From the cell containing the given text, extract its center point as (X, Y) coordinate. 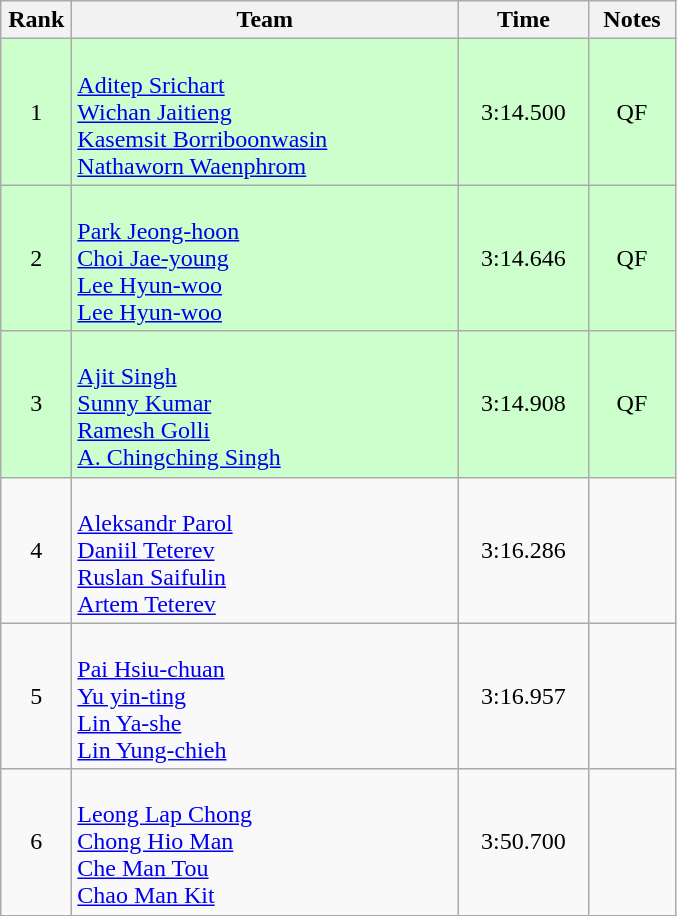
Ajit SinghSunny KumarRamesh GolliA. Chingching Singh (265, 404)
1 (36, 112)
Rank (36, 20)
5 (36, 696)
3 (36, 404)
3:14.500 (524, 112)
3:14.646 (524, 258)
3:14.908 (524, 404)
Aleksandr ParolDaniil TeterevRuslan SaifulinArtem Teterev (265, 550)
Aditep SrichartWichan JaitiengKasemsit BorriboonwasinNathaworn Waenphrom (265, 112)
3:16.957 (524, 696)
Park Jeong-hoonChoi Jae-youngLee Hyun-wooLee Hyun-woo (265, 258)
3:16.286 (524, 550)
3:50.700 (524, 842)
2 (36, 258)
Time (524, 20)
Team (265, 20)
Pai Hsiu-chuanYu yin-tingLin Ya-sheLin Yung-chieh (265, 696)
6 (36, 842)
Notes (632, 20)
4 (36, 550)
Leong Lap ChongChong Hio ManChe Man TouChao Man Kit (265, 842)
